Return (x, y) of the center of cell containing provided text 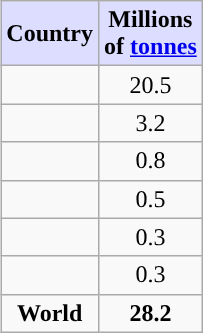
Country (50, 34)
20.5 (151, 85)
3.2 (151, 123)
0.5 (151, 199)
World (50, 313)
0.8 (151, 161)
28.2 (151, 313)
Millions of tonnes (151, 34)
